Detect which cell encompasses the target text, then output its (x, y) center coordinate. 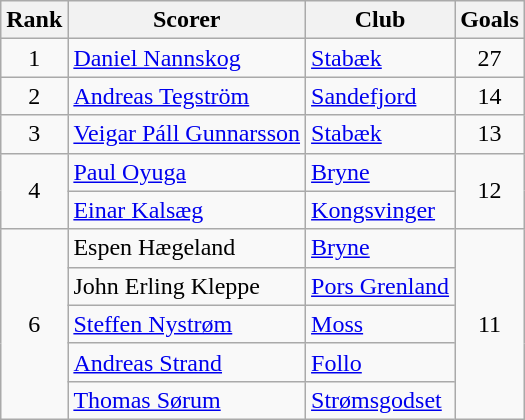
12 (490, 191)
1 (34, 58)
4 (34, 191)
Follo (380, 362)
Sandefjord (380, 96)
Strømsgodset (380, 400)
Steffen Nystrøm (187, 324)
Daniel Nannskog (187, 58)
Andreas Tegström (187, 96)
13 (490, 134)
3 (34, 134)
Einar Kalsæg (187, 210)
Goals (490, 20)
Scorer (187, 20)
John Erling Kleppe (187, 286)
Rank (34, 20)
Moss (380, 324)
2 (34, 96)
Espen Hægeland (187, 248)
6 (34, 324)
Andreas Strand (187, 362)
Thomas Sørum (187, 400)
14 (490, 96)
Club (380, 20)
Kongsvinger (380, 210)
Veigar Páll Gunnarsson (187, 134)
27 (490, 58)
Pors Grenland (380, 286)
11 (490, 324)
Paul Oyuga (187, 172)
